Scan for the cell matching the given text and deliver its [X, Y] coordinate at center. 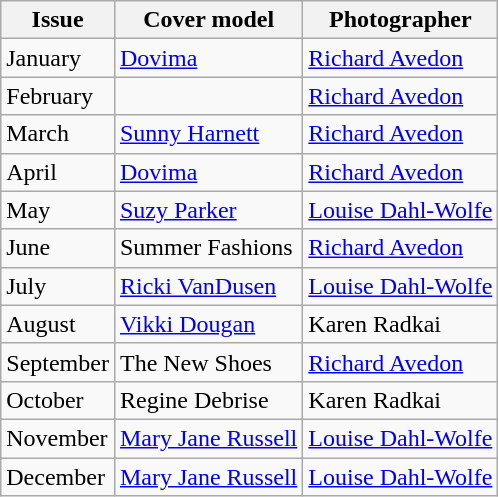
November [58, 438]
February [58, 96]
Suzy Parker [208, 210]
May [58, 210]
September [58, 362]
Ricki VanDusen [208, 286]
January [58, 58]
March [58, 134]
Issue [58, 20]
Photographer [400, 20]
Summer Fashions [208, 248]
April [58, 172]
August [58, 324]
Sunny Harnett [208, 134]
July [58, 286]
Vikki Dougan [208, 324]
December [58, 477]
The New Shoes [208, 362]
Cover model [208, 20]
Regine Debrise [208, 400]
October [58, 400]
June [58, 248]
